Detect which cell encompasses the target text, then output its [x, y] center coordinate. 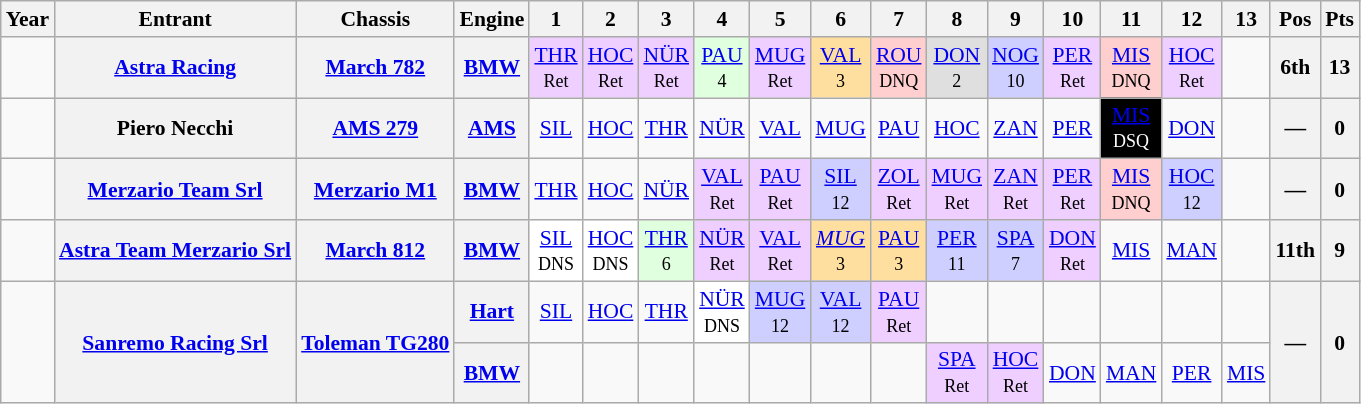
Year [28, 19]
SILDNS [556, 250]
THR6 [666, 250]
THRRet [556, 68]
ZANRet [1016, 190]
5 [780, 19]
2 [611, 19]
12 [1192, 19]
SPA7 [1016, 250]
VAL [780, 128]
AMS [492, 128]
DONRet [1072, 250]
VAL3 [840, 68]
Hart [492, 312]
8 [958, 19]
11th [1295, 250]
SPARet [958, 372]
ZOLRet [899, 190]
HOC12 [1192, 190]
3 [666, 19]
NOG10 [1016, 68]
Toleman TG280 [375, 342]
6th [1295, 68]
Merzario M1 [375, 190]
6 [840, 19]
Astra Racing [175, 68]
10 [1072, 19]
DON2 [958, 68]
1 [556, 19]
Engine [492, 19]
PER11 [958, 250]
Piero Necchi [175, 128]
SIL12 [840, 190]
MISDSQ [1132, 128]
PAU [899, 128]
NÜRDNS [722, 312]
ZAN [1016, 128]
March 812 [375, 250]
AMS 279 [375, 128]
11 [1132, 19]
Merzario Team Srl [175, 190]
HOCDNS [611, 250]
Chassis [375, 19]
Entrant [175, 19]
Pos [1295, 19]
March 782 [375, 68]
7 [899, 19]
Pts [1340, 19]
Astra Team Merzario Srl [175, 250]
Sanremo Racing Srl [175, 342]
PAU4 [722, 68]
MUG12 [780, 312]
MUG [840, 128]
MUG3 [840, 250]
VAL12 [840, 312]
PAU3 [899, 250]
ROUDNQ [899, 68]
4 [722, 19]
